Pinpoint the cell where the given text exists, returning its [X, Y] midpoint coordinate. 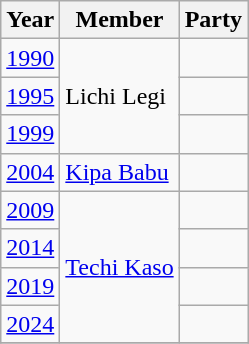
Techi Kaso [120, 267]
1999 [30, 134]
2024 [30, 324]
Kipa Babu [120, 172]
1995 [30, 96]
Party [213, 20]
Year [30, 20]
Lichi Legi [120, 96]
2019 [30, 286]
2004 [30, 172]
Member [120, 20]
1990 [30, 58]
2009 [30, 210]
2014 [30, 248]
